Determine the [X, Y] coordinate at the center of the cell enclosing the given text.  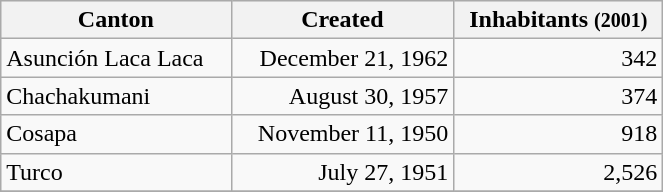
342 [558, 58]
Asunción Laca Laca [116, 58]
Canton [116, 20]
November 11, 1950 [342, 134]
Created [342, 20]
918 [558, 134]
December 21, 1962 [342, 58]
August 30, 1957 [342, 96]
374 [558, 96]
2,526 [558, 172]
Chachakumani [116, 96]
July 27, 1951 [342, 172]
Turco [116, 172]
Cosapa [116, 134]
Inhabitants (2001) [558, 20]
